Capture the cell that displays the provided text and extract its (X, Y) central coordinate. 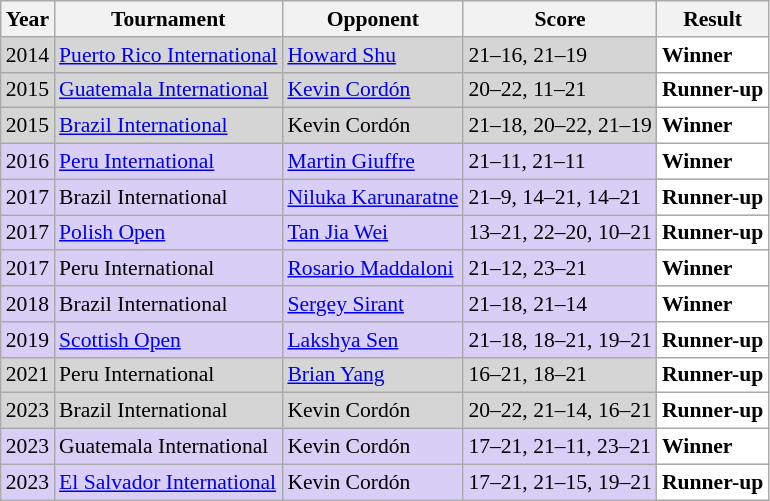
Martin Giuffre (372, 162)
Sergey Sirant (372, 304)
Howard Shu (372, 55)
21–9, 14–21, 14–21 (560, 197)
21–16, 21–19 (560, 55)
21–18, 21–14 (560, 304)
2019 (28, 340)
Lakshya Sen (372, 340)
Scottish Open (168, 340)
Result (712, 19)
Polish Open (168, 233)
21–18, 18–21, 19–21 (560, 340)
Puerto Rico International (168, 55)
Score (560, 19)
20–22, 21–14, 16–21 (560, 411)
17–21, 21–11, 23–21 (560, 447)
21–11, 21–11 (560, 162)
21–12, 23–21 (560, 269)
Year (28, 19)
Rosario Maddaloni (372, 269)
2016 (28, 162)
17–21, 21–15, 19–21 (560, 482)
Brian Yang (372, 375)
2014 (28, 55)
Niluka Karunaratne (372, 197)
Tournament (168, 19)
16–21, 18–21 (560, 375)
Tan Jia Wei (372, 233)
2021 (28, 375)
20–22, 11–21 (560, 90)
21–18, 20–22, 21–19 (560, 126)
2018 (28, 304)
Opponent (372, 19)
13–21, 22–20, 10–21 (560, 233)
El Salvador International (168, 482)
